For the text-containing cell, return its midpoint in (X, Y) coordinate format. 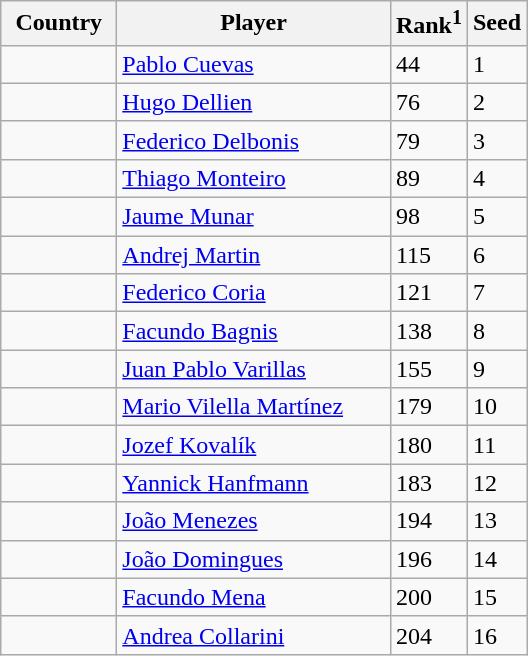
14 (496, 559)
6 (496, 255)
196 (428, 559)
4 (496, 178)
Thiago Monteiro (254, 178)
Federico Delbonis (254, 140)
Hugo Dellien (254, 102)
8 (496, 331)
179 (428, 407)
16 (496, 635)
13 (496, 521)
115 (428, 255)
194 (428, 521)
11 (496, 445)
12 (496, 483)
Country (59, 24)
89 (428, 178)
Jaume Munar (254, 217)
76 (428, 102)
Andrea Collarini (254, 635)
Andrej Martin (254, 255)
155 (428, 369)
180 (428, 445)
João Menezes (254, 521)
João Domingues (254, 559)
121 (428, 293)
Seed (496, 24)
98 (428, 217)
Jozef Kovalík (254, 445)
Pablo Cuevas (254, 64)
10 (496, 407)
3 (496, 140)
2 (496, 102)
44 (428, 64)
200 (428, 597)
183 (428, 483)
Player (254, 24)
Facundo Mena (254, 597)
79 (428, 140)
Yannick Hanfmann (254, 483)
Federico Coria (254, 293)
5 (496, 217)
Facundo Bagnis (254, 331)
Juan Pablo Varillas (254, 369)
Rank1 (428, 24)
7 (496, 293)
15 (496, 597)
9 (496, 369)
1 (496, 64)
Mario Vilella Martínez (254, 407)
138 (428, 331)
204 (428, 635)
